Scan for the cell matching the given text and deliver its (x, y) coordinate at center. 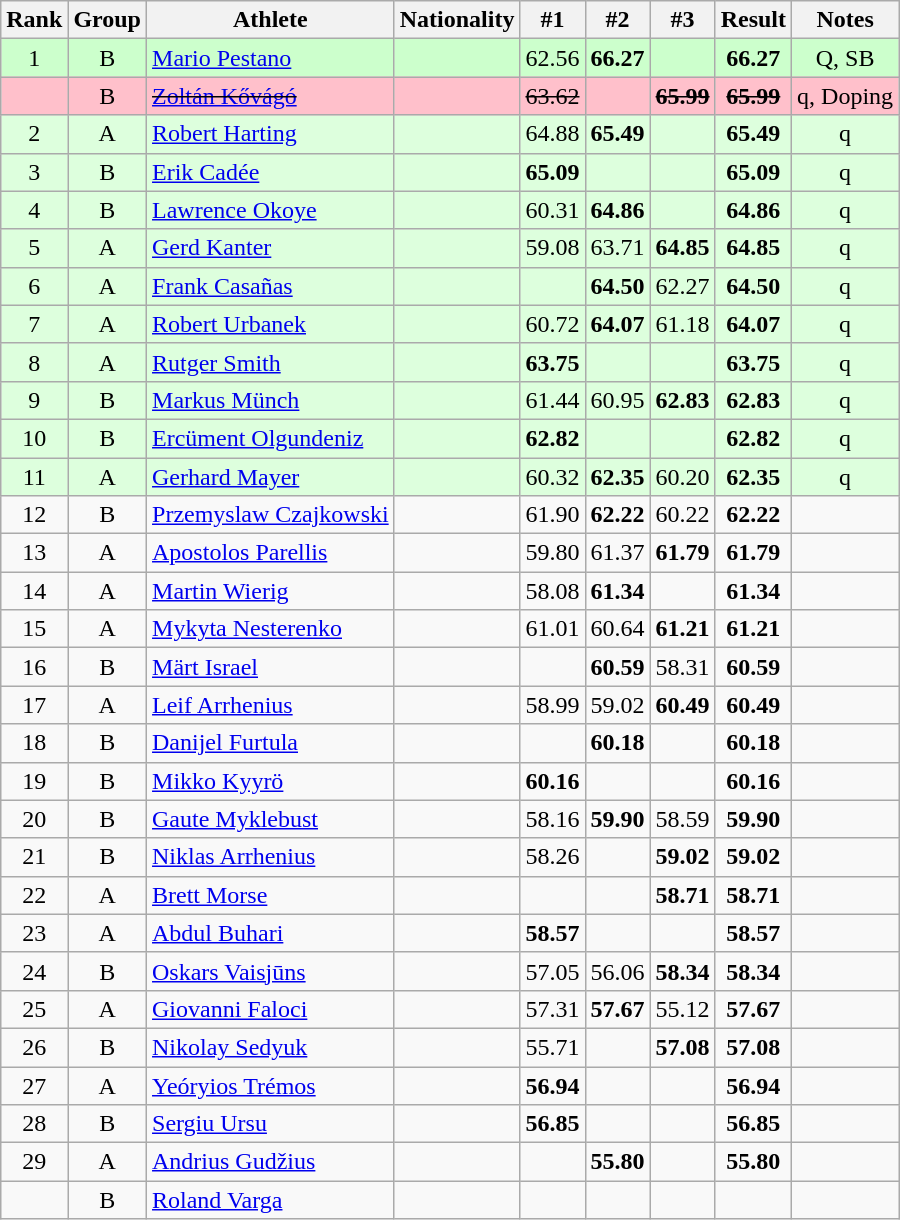
21 (34, 857)
2 (34, 134)
4 (34, 210)
24 (34, 971)
Oskars Vaisjūns (271, 971)
55.71 (552, 1047)
63.71 (618, 248)
Mykyta Nesterenko (271, 629)
Robert Urbanek (271, 324)
60.22 (682, 515)
14 (34, 591)
13 (34, 553)
Zoltán Kővágó (271, 96)
Q, SB (846, 58)
17 (34, 705)
6 (34, 286)
Märt Israel (271, 667)
Mikko Kyyrö (271, 781)
60.20 (682, 477)
Rutger Smith (271, 362)
61.90 (552, 515)
60.72 (552, 324)
60.31 (552, 210)
Giovanni Faloci (271, 1009)
20 (34, 819)
Frank Casañas (271, 286)
Notes (846, 20)
55.12 (682, 1009)
Gerhard Mayer (271, 477)
Sergiu Ursu (271, 1124)
q, Doping (846, 96)
62.27 (682, 286)
7 (34, 324)
Leif Arrhenius (271, 705)
25 (34, 1009)
Robert Harting (271, 134)
Nationality (457, 20)
Athlete (271, 20)
60.32 (552, 477)
23 (34, 933)
#3 (682, 20)
60.64 (618, 629)
10 (34, 438)
Abdul Buhari (271, 933)
Gaute Myklebust (271, 819)
Brett Morse (271, 895)
Lawrence Okoye (271, 210)
Przemyslaw Czajkowski (271, 515)
58.26 (552, 857)
60.95 (618, 400)
Niklas Arrhenius (271, 857)
#2 (618, 20)
56.06 (618, 971)
9 (34, 400)
64.88 (552, 134)
15 (34, 629)
22 (34, 895)
62.56 (552, 58)
1 (34, 58)
11 (34, 477)
5 (34, 248)
57.05 (552, 971)
8 (34, 362)
Erik Cadée (271, 172)
12 (34, 515)
58.08 (552, 591)
Nikolay Sedyuk (271, 1047)
58.59 (682, 819)
Andrius Gudžius (271, 1162)
#1 (552, 20)
19 (34, 781)
16 (34, 667)
57.31 (552, 1009)
61.01 (552, 629)
Roland Varga (271, 1200)
18 (34, 743)
Rank (34, 20)
59.08 (552, 248)
Martin Wierig (271, 591)
Markus Münch (271, 400)
28 (34, 1124)
Danijel Furtula (271, 743)
58.16 (552, 819)
59.80 (552, 553)
3 (34, 172)
Group (108, 20)
Apostolos Parellis (271, 553)
58.31 (682, 667)
Ercüment Olgundeniz (271, 438)
61.18 (682, 324)
29 (34, 1162)
Gerd Kanter (271, 248)
Yeóryios Trémos (271, 1085)
61.44 (552, 400)
61.37 (618, 553)
26 (34, 1047)
Mario Pestano (271, 58)
27 (34, 1085)
58.99 (552, 705)
63.62 (552, 96)
Result (753, 20)
